Locate the cell with the specified text and output its [X, Y] center coordinate. 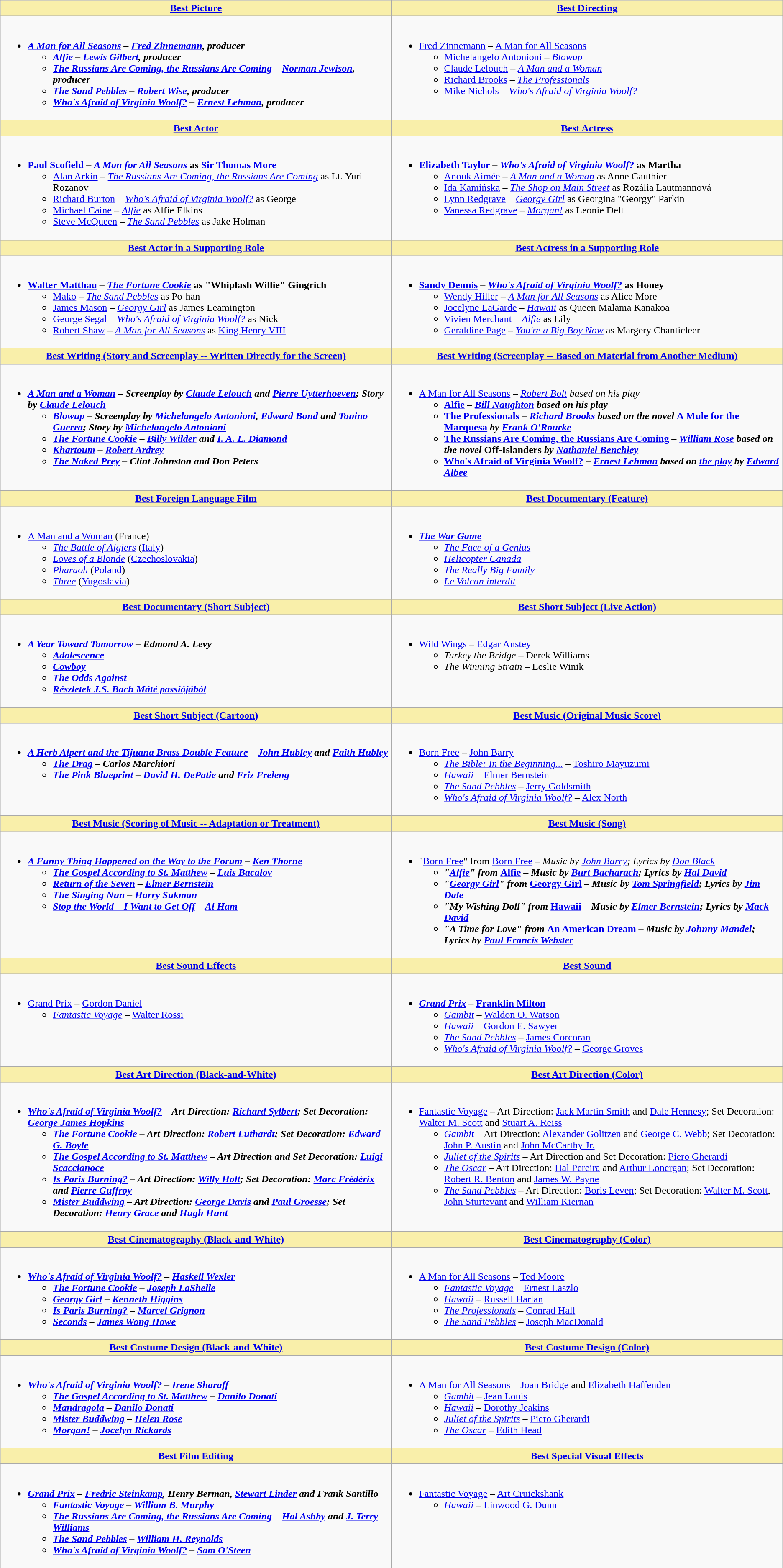
Best Art Direction (Color) [587, 1074]
A Man and a Woman (France)The Battle of Algiers (Italy)Loves of a Blonde (Czechoslovakia)Pharaoh (Poland)Three (Yugoslavia) [196, 552]
Best Costume Design (Black-and-White) [196, 1348]
Best Actor [196, 128]
Best Music (Original Music Score) [587, 715]
Grand Prix – Gordon DanielFantastic Voyage – Walter Rossi [196, 1020]
Best Costume Design (Color) [587, 1348]
Best Directing [587, 8]
Best Sound [587, 966]
Best Foreign Language Film [196, 498]
Best Picture [196, 8]
Best Documentary (Feature) [587, 498]
Best Music (Song) [587, 824]
Best Documentary (Short Subject) [196, 607]
Best Art Direction (Black-and-White) [196, 1074]
Best Film Editing [196, 1456]
A Year Toward Tomorrow – Edmond A. LevyAdolescenceCowboyThe Odds AgainstRészletek J.S. Bach Máté passiójából [196, 661]
Best Cinematography (Black-and-White) [196, 1239]
Best Short Subject (Live Action) [587, 607]
Best Actor in a Supporting Role [196, 248]
Best Special Visual Effects [587, 1456]
Best Writing (Story and Screenplay -- Written Directly for the Screen) [196, 356]
Best Writing (Screenplay -- Based on Material from Another Medium) [587, 356]
Best Short Subject (Cartoon) [196, 715]
The War GameThe Face of a GeniusHelicopter CanadaThe Really Big FamilyLe Volcan interdit [587, 552]
Best Actress [587, 128]
Best Actress in a Supporting Role [587, 248]
Fantastic Voyage – Art CruickshankHawaii – Linwood G. Dunn [587, 1516]
Wild Wings – Edgar AnsteyTurkey the Bridge – Derek WilliamsThe Winning Strain – Leslie Winik [587, 661]
Best Music (Scoring of Music -- Adaptation or Treatment) [196, 824]
Best Sound Effects [196, 966]
Best Cinematography (Color) [587, 1239]
